Determine the (X, Y) coordinate at the center of the cell enclosing the given text.  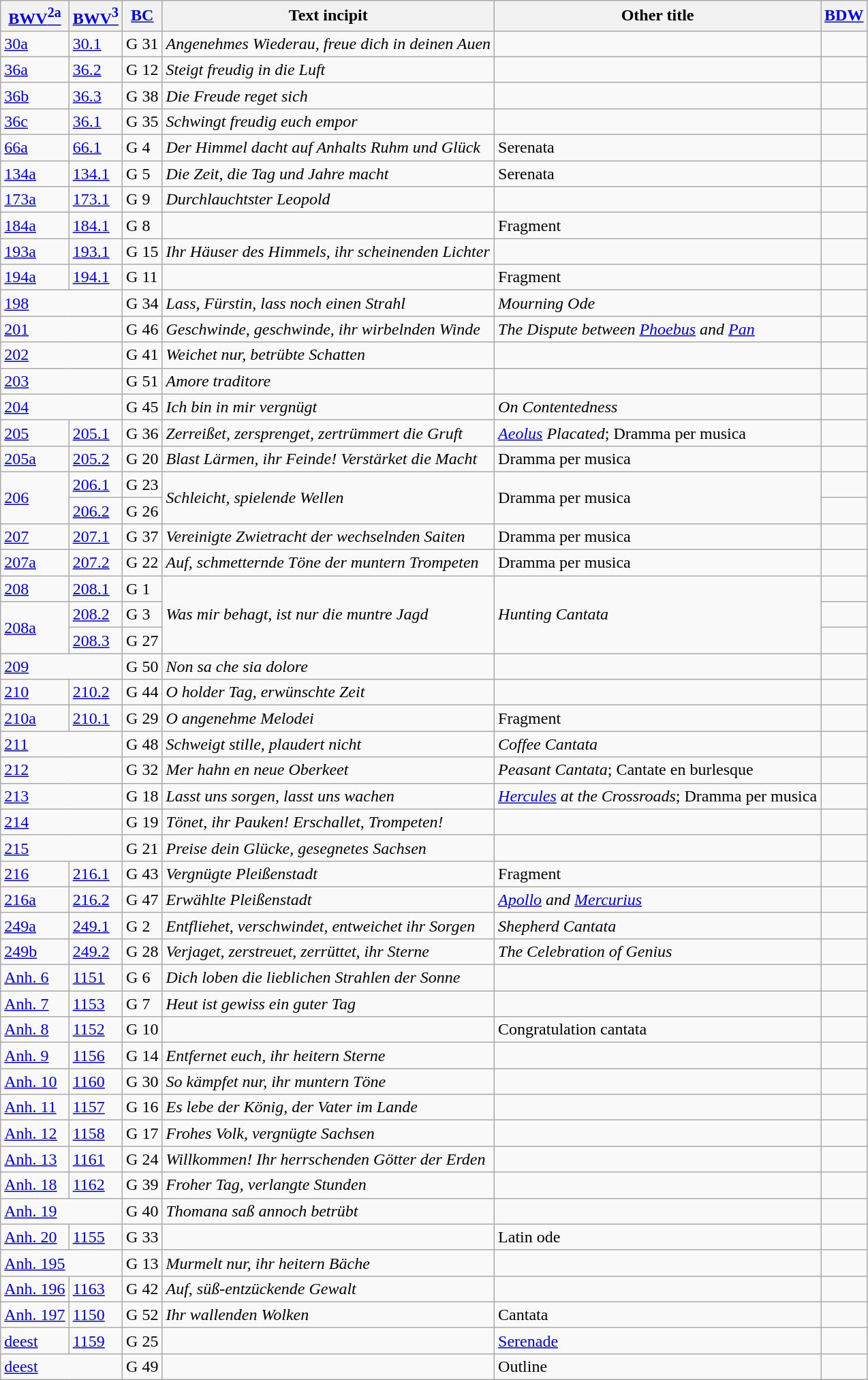
207 (35, 536)
G 10 (142, 1030)
G 12 (142, 70)
So kämpfet nur, ihr muntern Töne (328, 1082)
36c (35, 121)
66.1 (95, 148)
Steigt freudig in die Luft (328, 70)
1163 (95, 1289)
G 13 (142, 1263)
173a (35, 200)
207.2 (95, 563)
1161 (95, 1159)
G 46 (142, 329)
G 48 (142, 744)
134.1 (95, 174)
214 (61, 822)
Angenehmes Wiederau, freue dich in deinen Auen (328, 44)
36.2 (95, 70)
209 (61, 666)
BWV3 (95, 16)
G 38 (142, 95)
208.3 (95, 641)
Congratulation cantata (658, 1030)
206 (35, 497)
G 6 (142, 978)
249.2 (95, 951)
Der Himmel dacht auf Anhalts Ruhm und Glück (328, 148)
206.1 (95, 485)
G 25 (142, 1340)
G 7 (142, 1004)
Was mir behagt, ist nur die muntre Jagd (328, 615)
Preise dein Glücke, gesegnetes Sachsen (328, 848)
134a (35, 174)
208a (35, 628)
184a (35, 226)
G 26 (142, 510)
Weichet nur, betrübte Schatten (328, 355)
G 3 (142, 615)
36a (35, 70)
O angenehme Melodei (328, 718)
G 23 (142, 485)
198 (61, 303)
G 15 (142, 251)
202 (61, 355)
Anh. 6 (35, 978)
Anh. 9 (35, 1056)
1157 (95, 1107)
G 49 (142, 1366)
249b (35, 951)
Schwingt freudig euch empor (328, 121)
G 31 (142, 44)
G 22 (142, 563)
G 44 (142, 692)
G 39 (142, 1185)
Tönet, ihr Pauken! Erschallet, Trompeten! (328, 822)
Outline (658, 1366)
Other title (658, 16)
BWV2a (35, 16)
Ihr Häuser des Himmels, ihr scheinenden Lichter (328, 251)
210a (35, 718)
Anh. 11 (35, 1107)
1150 (95, 1315)
Durchlauchtster Leopold (328, 200)
Coffee Cantata (658, 744)
Aeolus Placated; Dramma per musica (658, 433)
212 (61, 770)
193a (35, 251)
Anh. 19 (61, 1211)
Ich bin in mir vergnügt (328, 407)
Auf, schmetternde Töne der muntern Trompeten (328, 563)
215 (61, 848)
208 (35, 589)
G 28 (142, 951)
G 21 (142, 848)
G 43 (142, 874)
Lass, Fürstin, lass noch einen Strahl (328, 303)
208.1 (95, 589)
Schleicht, spielende Wellen (328, 497)
G 50 (142, 666)
194a (35, 277)
G 47 (142, 900)
G 42 (142, 1289)
Anh. 18 (35, 1185)
G 40 (142, 1211)
1156 (95, 1056)
Anh. 195 (61, 1263)
1158 (95, 1133)
Anh. 10 (35, 1082)
G 5 (142, 174)
Mourning Ode (658, 303)
1152 (95, 1030)
G 36 (142, 433)
204 (61, 407)
The Celebration of Genius (658, 951)
G 29 (142, 718)
193.1 (95, 251)
G 8 (142, 226)
1151 (95, 978)
BC (142, 16)
Es lebe der König, der Vater im Lande (328, 1107)
207a (35, 563)
213 (61, 796)
Frohes Volk, vergnügte Sachsen (328, 1133)
1162 (95, 1185)
1159 (95, 1340)
Vereinigte Zwietracht der wechselnden Saiten (328, 536)
Text incipit (328, 16)
G 11 (142, 277)
Amore traditore (328, 381)
Anh. 7 (35, 1004)
Heut ist gewiss ein guter Tag (328, 1004)
207.1 (95, 536)
Die Freude reget sich (328, 95)
Entfernet euch, ihr heitern Sterne (328, 1056)
BDW (844, 16)
208.2 (95, 615)
G 14 (142, 1056)
G 9 (142, 200)
205.1 (95, 433)
G 17 (142, 1133)
205a (35, 459)
Vergnügte Pleißenstadt (328, 874)
Thomana saß annoch betrübt (328, 1211)
203 (61, 381)
249a (35, 925)
G 51 (142, 381)
G 2 (142, 925)
Erwählte Pleißenstadt (328, 900)
G 35 (142, 121)
36.3 (95, 95)
210.2 (95, 692)
Anh. 8 (35, 1030)
Auf, süß-entzückende Gewalt (328, 1289)
Froher Tag, verlangte Stunden (328, 1185)
G 45 (142, 407)
G 20 (142, 459)
210 (35, 692)
G 19 (142, 822)
G 24 (142, 1159)
G 52 (142, 1315)
Zerreißet, zersprenget, zertrümmert die Gruft (328, 433)
66a (35, 148)
G 18 (142, 796)
G 1 (142, 589)
216.2 (95, 900)
Willkommen! Ihr herrschenden Götter der Erden (328, 1159)
36b (35, 95)
Anh. 12 (35, 1133)
Schweigt stille, plaudert nicht (328, 744)
Dich loben die lieblichen Strahlen der Sonne (328, 978)
On Contentedness (658, 407)
205 (35, 433)
173.1 (95, 200)
Cantata (658, 1315)
Hercules at the Crossroads; Dramma per musica (658, 796)
Latin ode (658, 1237)
1153 (95, 1004)
G 32 (142, 770)
G 16 (142, 1107)
Hunting Cantata (658, 615)
G 33 (142, 1237)
Blast Lärmen, ihr Feinde! Verstärket die Macht (328, 459)
201 (61, 329)
1155 (95, 1237)
Geschwinde, geschwinde, ihr wirbelnden Winde (328, 329)
205.2 (95, 459)
Lasst uns sorgen, lasst uns wachen (328, 796)
194.1 (95, 277)
Non sa che sia dolore (328, 666)
The Dispute between Phoebus and Pan (658, 329)
Shepherd Cantata (658, 925)
30a (35, 44)
G 27 (142, 641)
Die Zeit, die Tag und Jahre macht (328, 174)
206.2 (95, 510)
Verjaget, zerstreuet, zerrüttet, ihr Sterne (328, 951)
Mer hahn en neue Oberkeet (328, 770)
G 37 (142, 536)
Ihr wallenden Wolken (328, 1315)
Anh. 13 (35, 1159)
211 (61, 744)
210.1 (95, 718)
216 (35, 874)
G 41 (142, 355)
Apollo and Mercurius (658, 900)
O holder Tag, erwünschte Zeit (328, 692)
G 4 (142, 148)
249.1 (95, 925)
Serenade (658, 1340)
Anh. 196 (35, 1289)
G 34 (142, 303)
184.1 (95, 226)
Entfliehet, verschwindet, entweichet ihr Sorgen (328, 925)
216a (35, 900)
Peasant Cantata; Cantate en burlesque (658, 770)
36.1 (95, 121)
30.1 (95, 44)
Anh. 20 (35, 1237)
G 30 (142, 1082)
1160 (95, 1082)
Murmelt nur, ihr heitern Bäche (328, 1263)
Anh. 197 (35, 1315)
216.1 (95, 874)
